From the cell containing the given text, extract its center point as (x, y) coordinate. 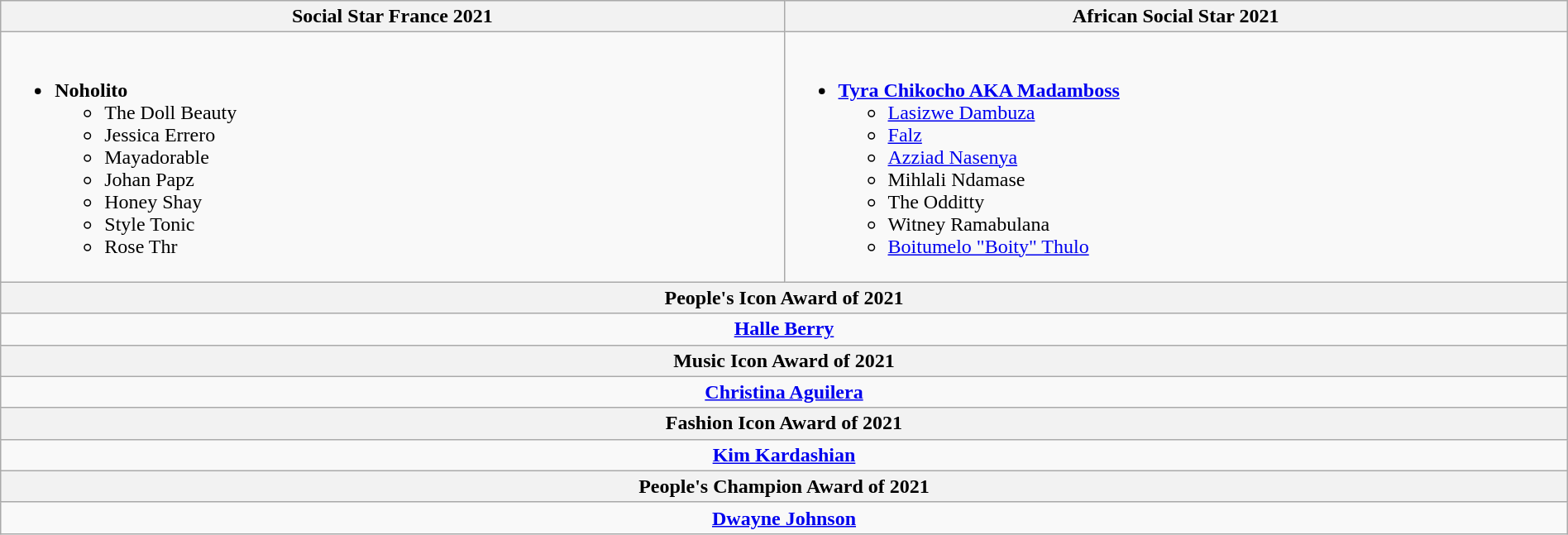
Fashion Icon Award of 2021 (784, 423)
Music Icon Award of 2021 (784, 361)
People's Icon Award of 2021 (784, 298)
Christina Aguilera (784, 392)
Kim Kardashian (784, 455)
Tyra Chikocho AKA MadambossLasizwe DambuzaFalzAzziad NasenyaMihlali NdamaseThe OddittyWitney RamabulanaBoitumelo "Boity" Thulo (1176, 157)
African Social Star 2021 (1176, 17)
People's Champion Award of 2021 (784, 486)
Halle Berry (784, 329)
Social Star France 2021 (392, 17)
Dwayne Johnson (784, 518)
NoholitoThe Doll BeautyJessica ErreroMayadorableJohan PapzHoney ShayStyle TonicRose Thr (392, 157)
